Return (X, Y) of the center of cell containing provided text 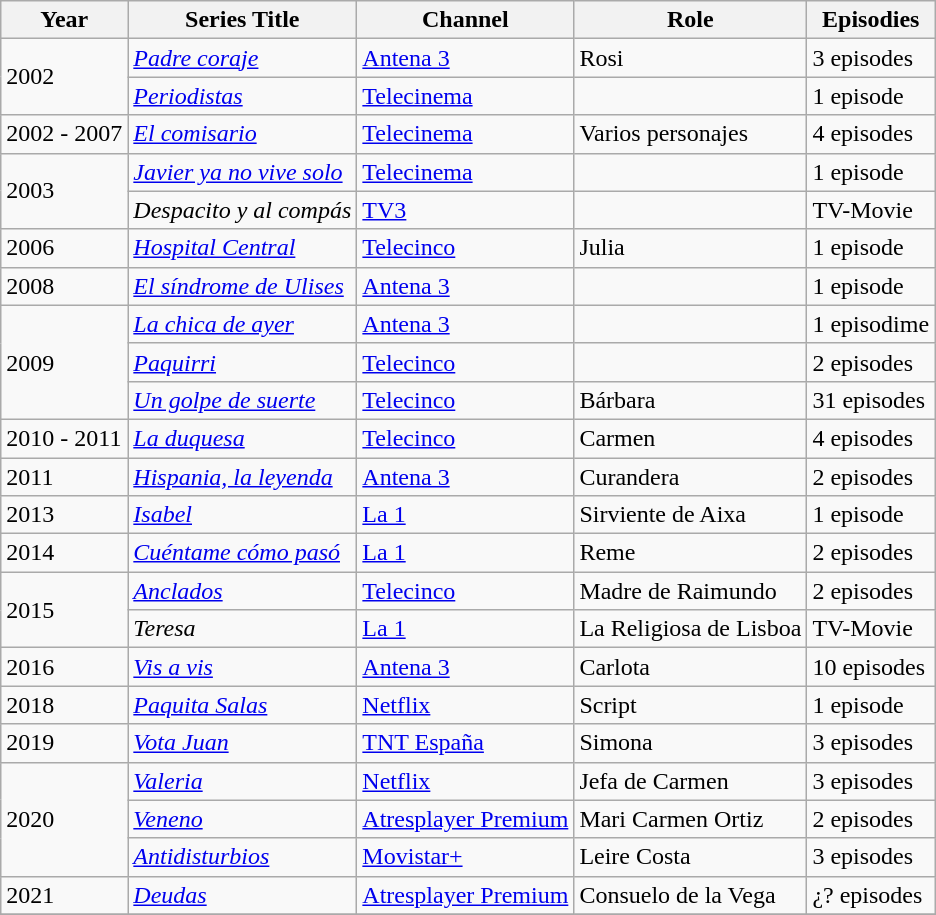
El comisario (242, 134)
2002 - 2007 (64, 134)
Padre coraje (242, 58)
2006 (64, 248)
2019 (64, 743)
1 episodime (871, 324)
La Religiosa de Lisboa (690, 629)
La duquesa (242, 438)
Cuéntame cómo pasó (242, 553)
2003 (64, 191)
Jefa de Carmen (690, 781)
Rosi (690, 58)
Hospital Central (242, 248)
Anclados (242, 591)
2008 (64, 286)
Deudas (242, 895)
Simona (690, 743)
Teresa (242, 629)
Vota Juan (242, 743)
La chica de ayer (242, 324)
TV3 (466, 210)
Hispania, la leyenda (242, 477)
Un golpe de suerte (242, 400)
Javier ya no vive solo (242, 172)
2015 (64, 610)
Mari Carmen Ortiz (690, 819)
Year (64, 20)
Despacito y al compás (242, 210)
Madre de Raimundo (690, 591)
¿? episodes (871, 895)
Periodistas (242, 96)
Isabel (242, 515)
2014 (64, 553)
Vis a vis (242, 667)
Veneno (242, 819)
Script (690, 705)
Curandera (690, 477)
Julia (690, 248)
Sirviente de Aixa (690, 515)
Reme (690, 553)
Channel (466, 20)
2013 (64, 515)
2010 - 2011 (64, 438)
2020 (64, 819)
2009 (64, 362)
Role (690, 20)
Paquirri (242, 362)
Movistar+ (466, 857)
Carlota (690, 667)
10 episodes (871, 667)
Consuelo de la Vega (690, 895)
Leire Costa (690, 857)
2018 (64, 705)
Episodies (871, 20)
Paquita Salas (242, 705)
Valeria (242, 781)
2002 (64, 77)
Carmen (690, 438)
Bárbara (690, 400)
31 episodes (871, 400)
Antidisturbios (242, 857)
Series Title (242, 20)
Varios personajes (690, 134)
2011 (64, 477)
2021 (64, 895)
TNT España (466, 743)
2016 (64, 667)
El síndrome de Ulises (242, 286)
